Identify which cell holds the provided text, then report its (X, Y) central coordinate. 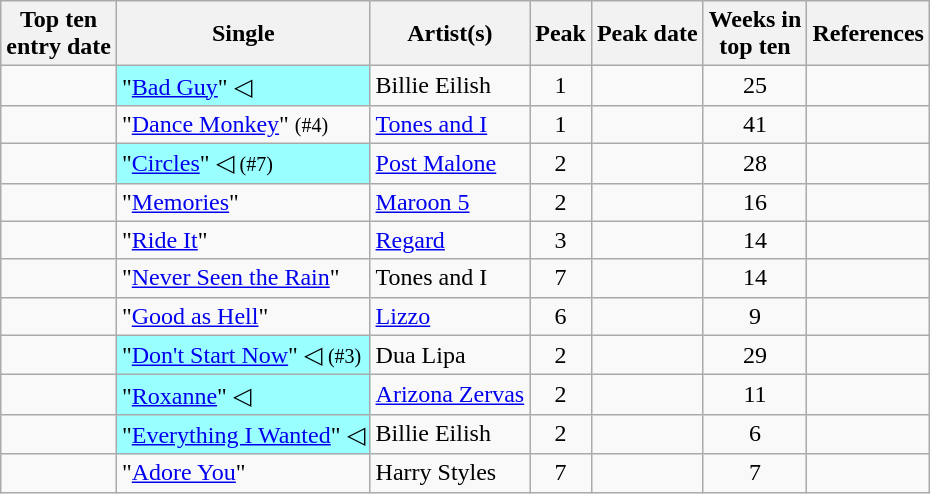
Arizona Zervas (450, 395)
"Memories" (243, 202)
Post Malone (450, 163)
29 (755, 355)
Top tenentry date (59, 34)
Lizzo (450, 316)
"Good as Hell" (243, 316)
Peak (561, 34)
Single (243, 34)
"Never Seen the Rain" (243, 278)
16 (755, 202)
Dua Lipa (450, 355)
Weeks intop ten (755, 34)
25 (755, 86)
"Bad Guy" ◁ (243, 86)
Regard (450, 240)
"Roxanne" ◁ (243, 395)
9 (755, 316)
Maroon 5 (450, 202)
3 (561, 240)
"Circles" ◁ (#7) (243, 163)
41 (755, 124)
Peak date (647, 34)
Artist(s) (450, 34)
References (868, 34)
"Everything I Wanted" ◁ (243, 434)
"Ride It" (243, 240)
11 (755, 395)
Harry Styles (450, 473)
28 (755, 163)
"Dance Monkey" (#4) (243, 124)
"Adore You" (243, 473)
"Don't Start Now" ◁ (#3) (243, 355)
